Return (X, Y) of the center of cell containing provided text 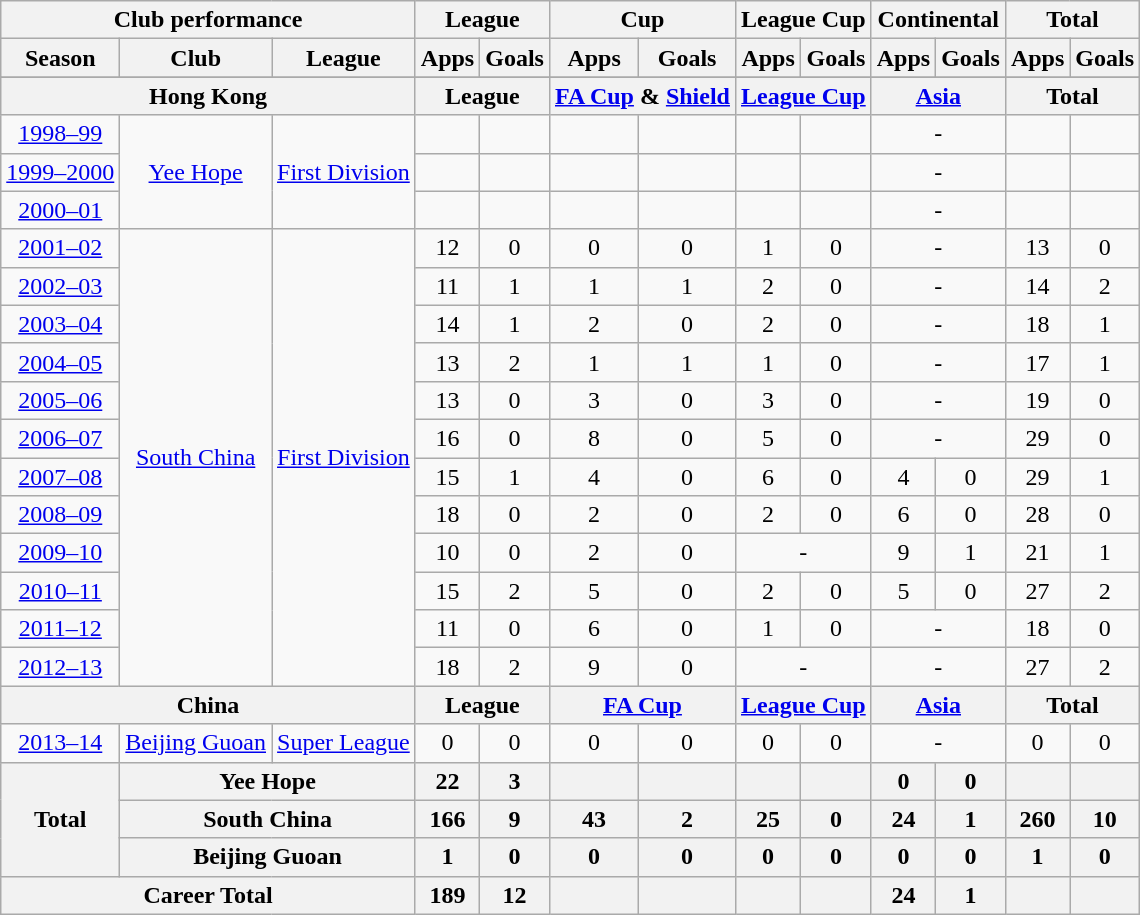
Hong Kong (208, 96)
Super League (344, 743)
166 (447, 819)
FA Cup (642, 705)
Club performance (208, 20)
2009–10 (60, 553)
2011–12 (60, 629)
8 (594, 438)
Career Total (208, 895)
1998–99 (60, 134)
2007–08 (60, 477)
Cup (642, 20)
2004–05 (60, 362)
2003–04 (60, 324)
22 (447, 781)
1999–2000 (60, 172)
2001–02 (60, 248)
19 (1037, 400)
Club (196, 58)
2008–09 (60, 515)
Season (60, 58)
189 (447, 895)
2006–07 (60, 438)
FA Cup & Shield (642, 96)
2012–13 (60, 667)
2010–11 (60, 591)
16 (447, 438)
2005–06 (60, 400)
2013–14 (60, 743)
21 (1037, 553)
43 (594, 819)
25 (768, 819)
260 (1037, 819)
China (208, 705)
17 (1037, 362)
28 (1037, 515)
2000–01 (60, 210)
2002–03 (60, 286)
Continental (938, 20)
